Provide the (x, y) coordinate of the cell's center where the given text is located.  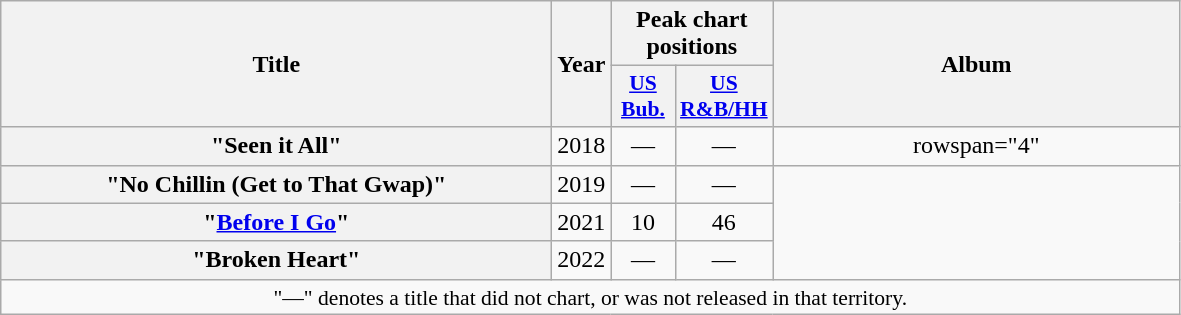
"Broken Heart" (276, 260)
Peak chart positions (692, 34)
"Seen it All" (276, 146)
10 (643, 222)
USBub. (643, 96)
46 (724, 222)
"No Chillin (Get to That Gwap)" (276, 184)
Year (582, 64)
2018 (582, 146)
"Before I Go" (276, 222)
2021 (582, 222)
"—" denotes a title that did not chart, or was not released in that territory. (590, 297)
2022 (582, 260)
Album (976, 64)
US R&B/HH (724, 96)
2019 (582, 184)
Title (276, 64)
rowspan="4" (976, 146)
